Extract the [x, y] coordinate from the center of the cell holding the provided text.  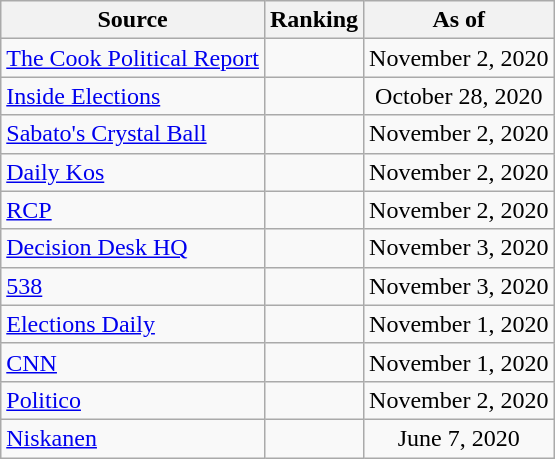
Daily Kos [133, 172]
Ranking [314, 20]
The Cook Political Report [133, 58]
As of [459, 20]
October 28, 2020 [459, 96]
June 7, 2020 [459, 438]
Niskanen [133, 438]
Sabato's Crystal Ball [133, 134]
Elections Daily [133, 324]
CNN [133, 362]
Decision Desk HQ [133, 248]
Inside Elections [133, 96]
Politico [133, 400]
RCP [133, 210]
538 [133, 286]
Source [133, 20]
